Scan for the cell matching the given text and deliver its (x, y) coordinate at center. 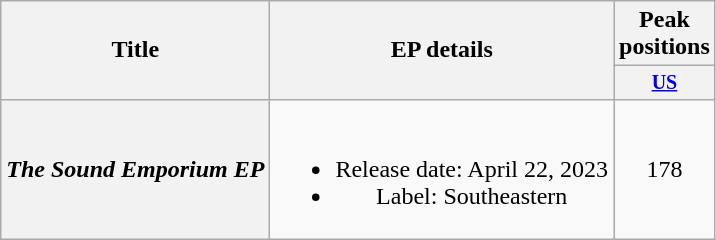
US (665, 82)
The Sound Emporium EP (136, 169)
Release date: April 22, 2023Label: Southeastern (442, 169)
Peak positions (665, 34)
178 (665, 169)
EP details (442, 50)
Title (136, 50)
